From the cell containing the given text, extract its center point as (X, Y) coordinate. 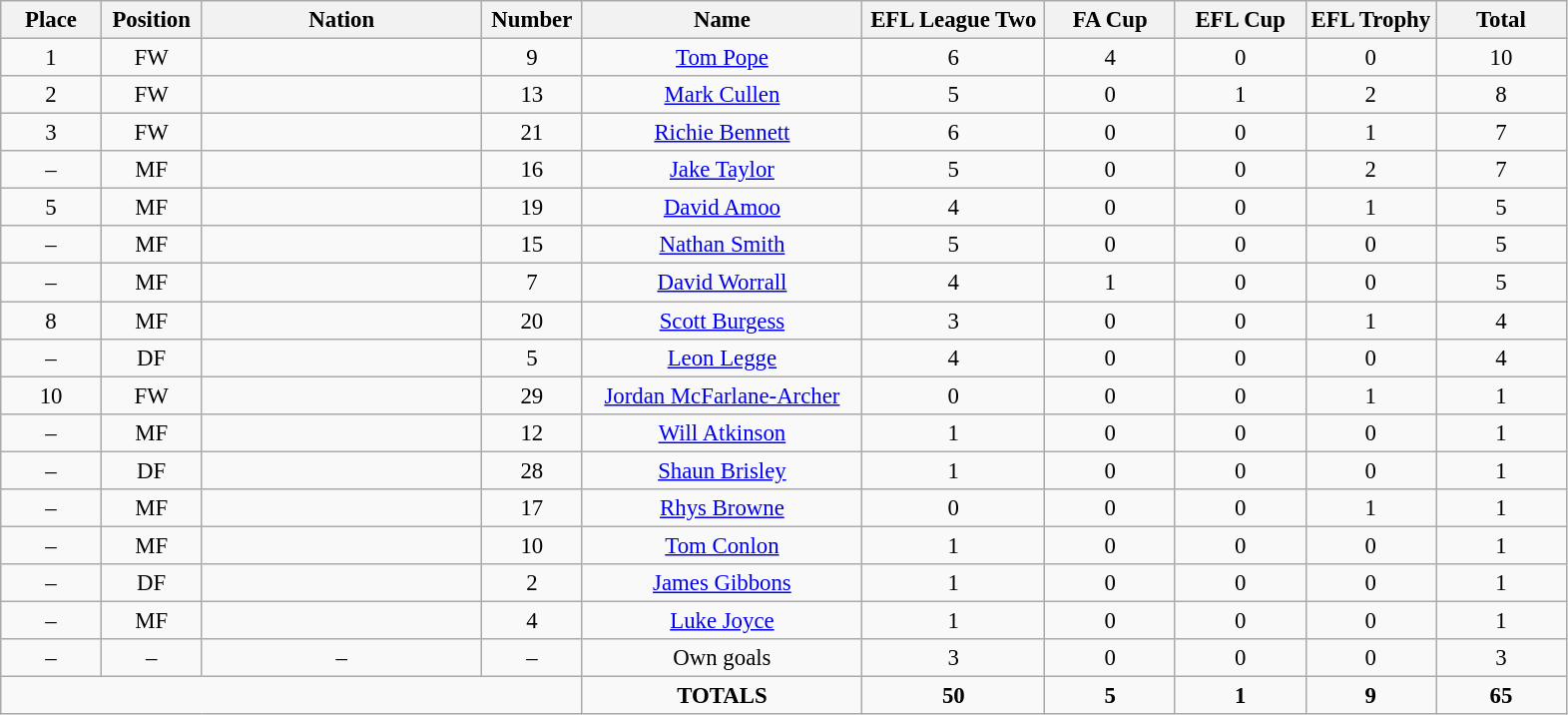
Jordan McFarlane-Archer (723, 395)
19 (533, 208)
Nation (341, 20)
Position (152, 20)
Own goals (723, 658)
50 (954, 696)
16 (533, 170)
13 (533, 95)
Tom Conlon (723, 545)
15 (533, 245)
David Worrall (723, 283)
21 (533, 133)
Richie Bennett (723, 133)
29 (533, 395)
Number (533, 20)
FA Cup (1110, 20)
Leon Legge (723, 357)
EFL Trophy (1371, 20)
Total (1501, 20)
David Amoo (723, 208)
Will Atkinson (723, 432)
Luke Joyce (723, 620)
28 (533, 470)
Tom Pope (723, 58)
12 (533, 432)
Place (52, 20)
Name (723, 20)
TOTALS (723, 696)
Jake Taylor (723, 170)
Mark Cullen (723, 95)
EFL Cup (1240, 20)
20 (533, 321)
James Gibbons (723, 583)
17 (533, 508)
Nathan Smith (723, 245)
Shaun Brisley (723, 470)
65 (1501, 696)
EFL League Two (954, 20)
Rhys Browne (723, 508)
Scott Burgess (723, 321)
